Pinpoint the cell where the given text exists, returning its [x, y] midpoint coordinate. 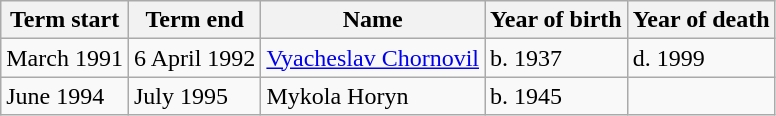
Year of death [701, 20]
Term start [65, 20]
Name [373, 20]
June 1994 [65, 96]
Year of birth [556, 20]
Vyacheslav Chornovil [373, 58]
Mykola Horyn [373, 96]
b. 1945 [556, 96]
6 April 1992 [194, 58]
b. 1937 [556, 58]
Term end [194, 20]
d. 1999 [701, 58]
March 1991 [65, 58]
July 1995 [194, 96]
